Find where the given text appears and provide that cell's center as (x, y) coordinate. 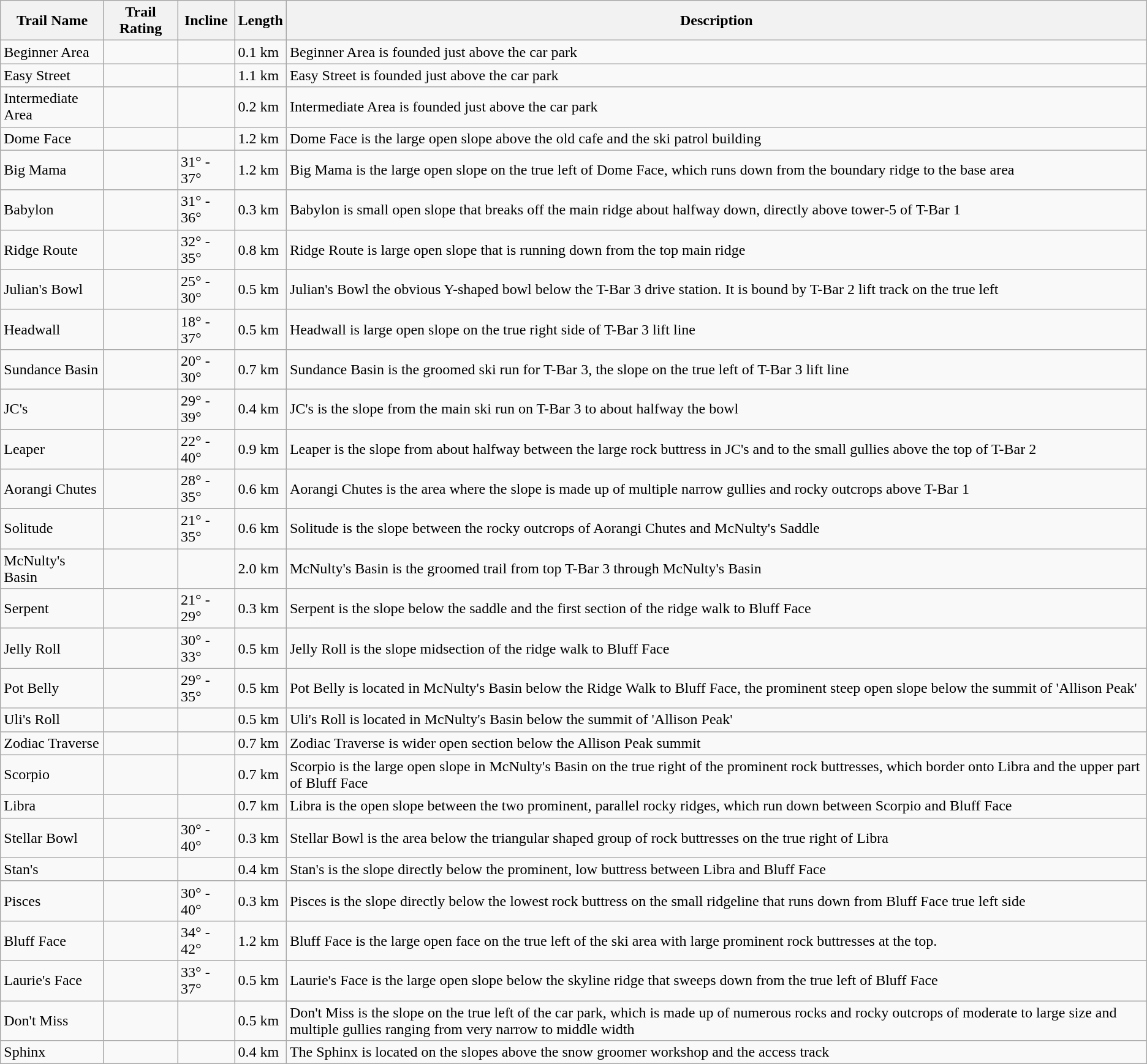
34° - 42° (206, 941)
Stellar Bowl (53, 838)
Jelly Roll (53, 648)
Incline (206, 21)
JC's (53, 409)
Ridge Route is large open slope that is running down from the top main ridge (716, 250)
Pisces (53, 900)
Aorangi Chutes (53, 489)
Serpent (53, 609)
Julian's Bowl the obvious Y-shaped bowl below the T-Bar 3 drive station. It is bound by T-Bar 2 lift track on the true left (716, 289)
31° - 36° (206, 209)
Headwall is large open slope on the true right side of T-Bar 3 lift line (716, 330)
22° - 40° (206, 448)
Pot Belly (53, 689)
JC's is the slope from the main ski run on T-Bar 3 to about halfway the bowl (716, 409)
31° - 37° (206, 170)
Intermediate Area is founded just above the car park (716, 107)
Sphinx (53, 1052)
1.1 km (260, 75)
Sundance Basin (53, 369)
Jelly Roll is the slope midsection of the ridge walk to Bluff Face (716, 648)
Babylon is small open slope that breaks off the main ridge about halfway down, directly above tower-5 of T-Bar 1 (716, 209)
Stan's (53, 869)
Uli's Roll is located in McNulty's Basin below the summit of 'Allison Peak' (716, 720)
Length (260, 21)
Leaper is the slope from about halfway between the large rock buttress in JC's and to the small gullies above the top of T-Bar 2 (716, 448)
Scorpio (53, 774)
25° - 30° (206, 289)
28° - 35° (206, 489)
Libra is the open slope between the two prominent, parallel rocky ridges, which run down between Scorpio and Bluff Face (716, 806)
30° - 33° (206, 648)
Dome Face (53, 138)
Stellar Bowl is the area below the triangular shaped group of rock buttresses on the true right of Libra (716, 838)
Big Mama is the large open slope on the true left of Dome Face, which runs down from the boundary ridge to the base area (716, 170)
Bluff Face (53, 941)
Easy Street (53, 75)
20° - 30° (206, 369)
18° - 37° (206, 330)
0.1 km (260, 52)
29° - 35° (206, 689)
Ridge Route (53, 250)
The Sphinx is located on the slopes above the snow groomer workshop and the access track (716, 1052)
Babylon (53, 209)
Easy Street is founded just above the car park (716, 75)
Leaper (53, 448)
Laurie's Face is the large open slope below the skyline ridge that sweeps down from the true left of Bluff Face (716, 980)
21° - 35° (206, 529)
Pisces is the slope directly below the lowest rock buttress on the small ridgeline that runs down from Bluff Face true left side (716, 900)
Solitude is the slope between the rocky outcrops of Aorangi Chutes and McNulty's Saddle (716, 529)
Trail Name (53, 21)
Dome Face is the large open slope above the old cafe and the ski patrol building (716, 138)
Beginner Area is founded just above the car park (716, 52)
0.2 km (260, 107)
Bluff Face is the large open face on the true left of the ski area with large prominent rock buttresses at the top. (716, 941)
33° - 37° (206, 980)
Laurie's Face (53, 980)
Serpent is the slope below the saddle and the first section of the ridge walk to Bluff Face (716, 609)
29° - 39° (206, 409)
0.8 km (260, 250)
Beginner Area (53, 52)
Headwall (53, 330)
Julian's Bowl (53, 289)
Sundance Basin is the groomed ski run for T-Bar 3, the slope on the true left of T-Bar 3 lift line (716, 369)
Stan's is the slope directly below the prominent, low buttress between Libra and Bluff Face (716, 869)
Libra (53, 806)
Zodiac Traverse (53, 743)
32° - 35° (206, 250)
Uli's Roll (53, 720)
Description (716, 21)
Zodiac Traverse is wider open section below the Allison Peak summit (716, 743)
Don't Miss (53, 1021)
Pot Belly is located in McNulty's Basin below the Ridge Walk to Bluff Face, the prominent steep open slope below the summit of 'Allison Peak' (716, 689)
Solitude (53, 529)
Big Mama (53, 170)
McNulty's Basin (53, 568)
0.9 km (260, 448)
Aorangi Chutes is the area where the slope is made up of multiple narrow gullies and rocky outcrops above T-Bar 1 (716, 489)
2.0 km (260, 568)
Intermediate Area (53, 107)
Trail Rating (140, 21)
21° - 29° (206, 609)
McNulty's Basin is the groomed trail from top T-Bar 3 through McNulty's Basin (716, 568)
